Determine the (X, Y) coordinate at the center of the cell enclosing the given text.  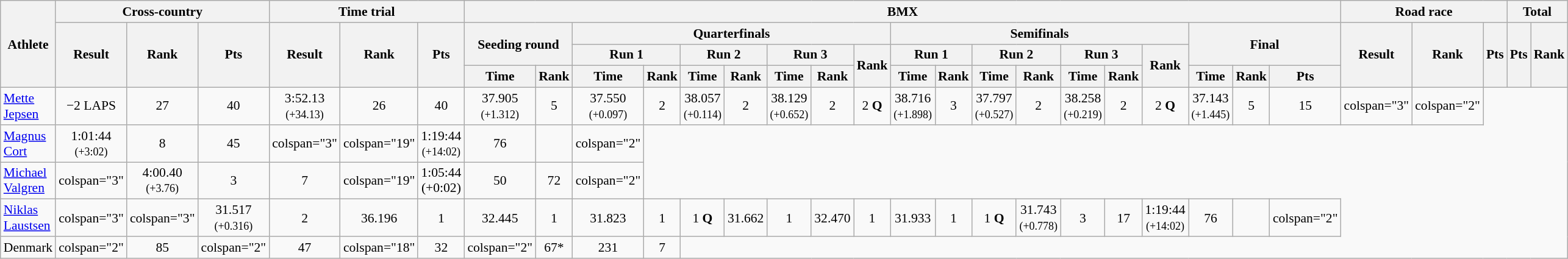
17 (1123, 218)
1:01:44(+3:02) (91, 144)
38.716(+1.898) (912, 106)
31.743(+0.778) (1038, 218)
37.143(+1.445) (1211, 106)
Cross-country (162, 12)
Final (1265, 44)
38.129(+0.652) (789, 106)
4:00.40(+3.76) (162, 180)
72 (554, 180)
32 (441, 247)
26 (379, 106)
231 (609, 247)
colspan="18" (379, 247)
15 (1305, 106)
Niklas Laustsen (28, 218)
BMX (903, 12)
Total (1537, 12)
31.933 (912, 218)
27 (162, 106)
Magnus Cort (28, 144)
31.517(+0.316) (234, 218)
37.797(+0.527) (994, 106)
1:05:44(+0:02) (441, 180)
3:52.13(+34.13) (305, 106)
31.823 (609, 218)
Seeding round (518, 44)
47 (305, 247)
Semifinals (1039, 34)
45 (234, 144)
32.470 (832, 218)
32.445 (500, 218)
−2 LAPS (91, 106)
Road race (1424, 12)
Quarterfinals (732, 34)
Mette Jepsen (28, 106)
67* (554, 247)
36.196 (379, 218)
38.057(+0.114) (703, 106)
Michael Valgren (28, 180)
8 (162, 144)
85 (162, 247)
38.258(+0.219) (1083, 106)
37.905(+1.312) (500, 106)
50 (500, 180)
31.662 (745, 218)
Athlete (28, 44)
Denmark (28, 247)
Time trial (367, 12)
37.550(+0.097) (609, 106)
